Scan for the cell matching the given text and deliver its (X, Y) coordinate at center. 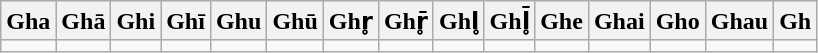
Ghl̥̄ (510, 21)
Gh (796, 21)
Ghr̥ (350, 21)
Ghai (619, 21)
Ghe (562, 21)
Ghau (739, 21)
Ghu (238, 21)
Gha (28, 21)
Ghr̥̄ (406, 21)
Ghā (84, 21)
Ghī (186, 21)
Ghl̥ (458, 21)
Gho (678, 21)
Ghū (295, 21)
Ghi (136, 21)
